Search for the cell housing the specified text and yield its [x, y] center coordinate. 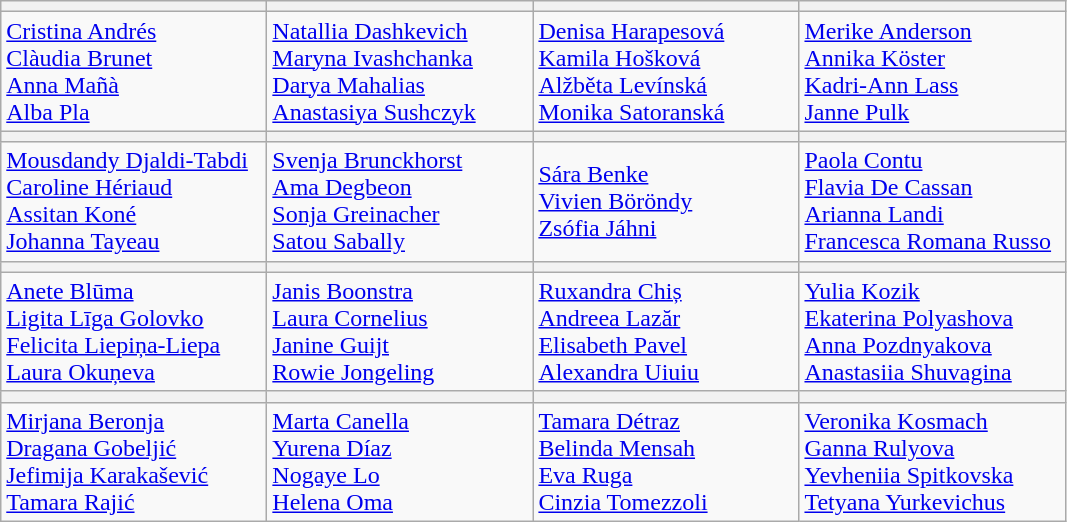
Merike AndersonAnnika KösterKadri-Ann LassJanne Pulk [932, 72]
Paola ContuFlavia De CassanArianna LandiFrancesca Romana Russo [932, 202]
Denisa HarapesováKamila HoškováAlžběta LevínskáMonika Satoranská [666, 72]
Marta CanellaYurena DíazNogaye LoHelena Oma [400, 462]
Anete BlūmaLigita Līga GolovkoFelicita Liepiņa-LiepaLaura Okuņeva [134, 332]
Veronika KosmachGanna RulyovaYevheniia SpitkovskaTetyana Yurkevichus [932, 462]
Ruxandra ChișAndreea LazărElisabeth PavelAlexandra Uiuiu [666, 332]
Svenja BrunckhorstAma DegbeonSonja GreinacherSatou Sabally [400, 202]
Mirjana BeronjaDragana GobeljićJefimija KarakaševićTamara Rajić [134, 462]
Janis BoonstraLaura CorneliusJanine GuijtRowie Jongeling [400, 332]
Mousdandy Djaldi-TabdiCaroline HériaudAssitan KonéJohanna Tayeau [134, 202]
Tamara DétrazBelinda MensahEva RugaCinzia Tomezzoli [666, 462]
Yulia KozikEkaterina PolyashovaAnna PozdnyakovaAnastasiia Shuvagina [932, 332]
Natallia DashkevichMaryna IvashchankaDarya MahaliasAnastasiya Sushczyk [400, 72]
Cristina AndrésClàudia BrunetAnna MañàAlba Pla [134, 72]
Sára BenkeVivien BöröndyZsófia Jáhni [666, 202]
